Extract the [X, Y] coordinate from the center of the cell holding the provided text.  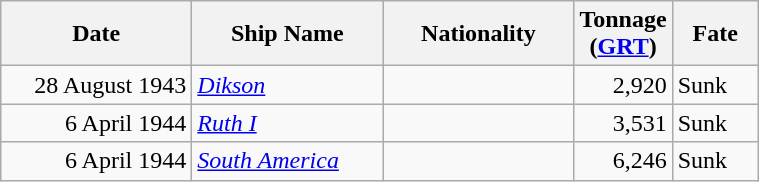
Ruth I [288, 123]
28 August 1943 [96, 85]
South America [288, 161]
3,531 [623, 123]
Nationality [478, 34]
Date [96, 34]
Dikson [288, 85]
Fate [715, 34]
Ship Name [288, 34]
2,920 [623, 85]
Tonnage (GRT) [623, 34]
6,246 [623, 161]
